Return the (x, y) coordinate for the center point of the cell that contains the specified text.  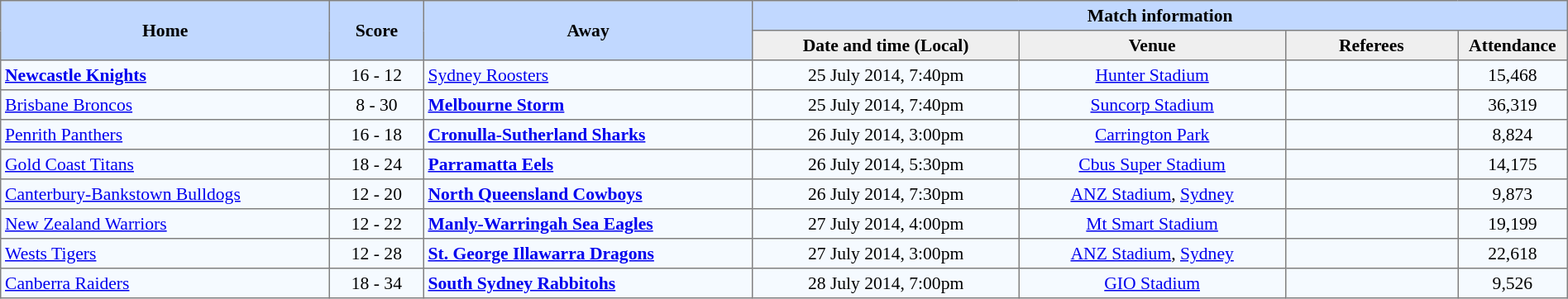
22,618 (1513, 254)
14,175 (1513, 164)
North Queensland Cowboys (588, 194)
Carrington Park (1152, 135)
New Zealand Warriors (165, 224)
Mt Smart Stadium (1152, 224)
Gold Coast Titans (165, 164)
18 - 24 (377, 164)
Parramatta Eels (588, 164)
12 - 22 (377, 224)
8,824 (1513, 135)
Brisbane Broncos (165, 105)
36,319 (1513, 105)
Venue (1152, 45)
Away (588, 31)
Canberra Raiders (165, 283)
Attendance (1513, 45)
Hunter Stadium (1152, 75)
16 - 18 (377, 135)
Canterbury-Bankstown Bulldogs (165, 194)
Date and time (Local) (886, 45)
Melbourne Storm (588, 105)
Match information (1159, 16)
Newcastle Knights (165, 75)
26 July 2014, 3:00pm (886, 135)
12 - 20 (377, 194)
GIO Stadium (1152, 283)
19,199 (1513, 224)
Suncorp Stadium (1152, 105)
9,526 (1513, 283)
Sydney Roosters (588, 75)
8 - 30 (377, 105)
18 - 34 (377, 283)
Penrith Panthers (165, 135)
9,873 (1513, 194)
26 July 2014, 7:30pm (886, 194)
South Sydney Rabbitohs (588, 283)
Home (165, 31)
27 July 2014, 3:00pm (886, 254)
16 - 12 (377, 75)
Referees (1371, 45)
Manly-Warringah Sea Eagles (588, 224)
26 July 2014, 5:30pm (886, 164)
28 July 2014, 7:00pm (886, 283)
Cronulla-Sutherland Sharks (588, 135)
Score (377, 31)
27 July 2014, 4:00pm (886, 224)
Cbus Super Stadium (1152, 164)
St. George Illawarra Dragons (588, 254)
12 - 28 (377, 254)
15,468 (1513, 75)
Wests Tigers (165, 254)
